Locate the cell with the specified text and output its [x, y] center coordinate. 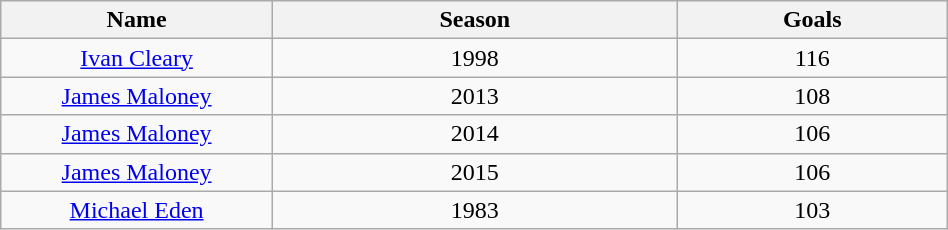
2014 [474, 134]
1998 [474, 58]
103 [812, 210]
2015 [474, 172]
Goals [812, 20]
108 [812, 96]
Name [137, 20]
1983 [474, 210]
116 [812, 58]
Season [474, 20]
Michael Eden [137, 210]
2013 [474, 96]
Ivan Cleary [137, 58]
